Identify which cell holds the provided text, then report its (x, y) central coordinate. 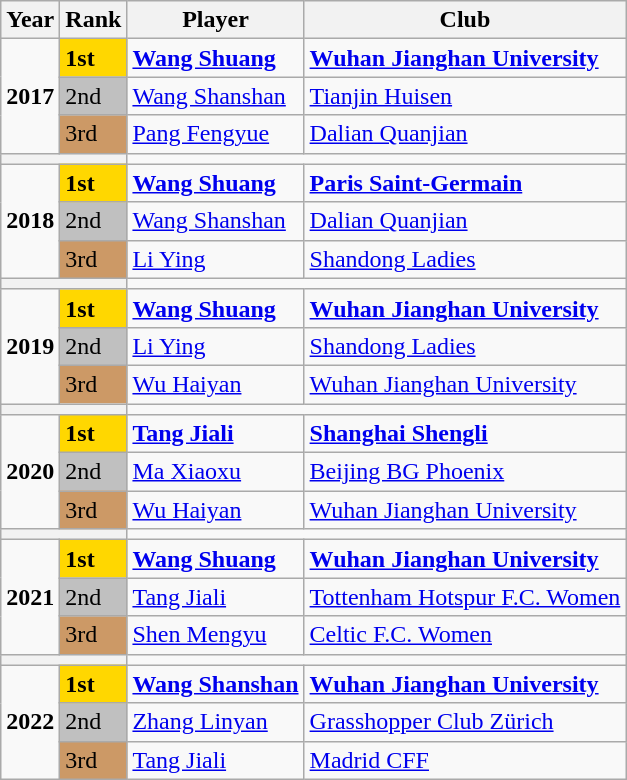
Madrid CFF (465, 760)
Player (216, 20)
Shanghai Shengli (465, 434)
Ma Xiaoxu (216, 472)
Tianjin Huisen (465, 96)
Tottenham Hotspur F.C. Women (465, 597)
Celtic F.C. Women (465, 635)
Year (30, 20)
2019 (30, 346)
2022 (30, 722)
2020 (30, 472)
Pang Fengyue (216, 134)
Beijing BG Phoenix (465, 472)
Club (465, 20)
2017 (30, 96)
Shen Mengyu (216, 635)
Paris Saint-Germain (465, 183)
2018 (30, 221)
Rank (94, 20)
Zhang Linyan (216, 722)
2021 (30, 597)
Grasshopper Club Zürich (465, 722)
